Output the (X, Y) coordinate of the center of the cell containing the given text.  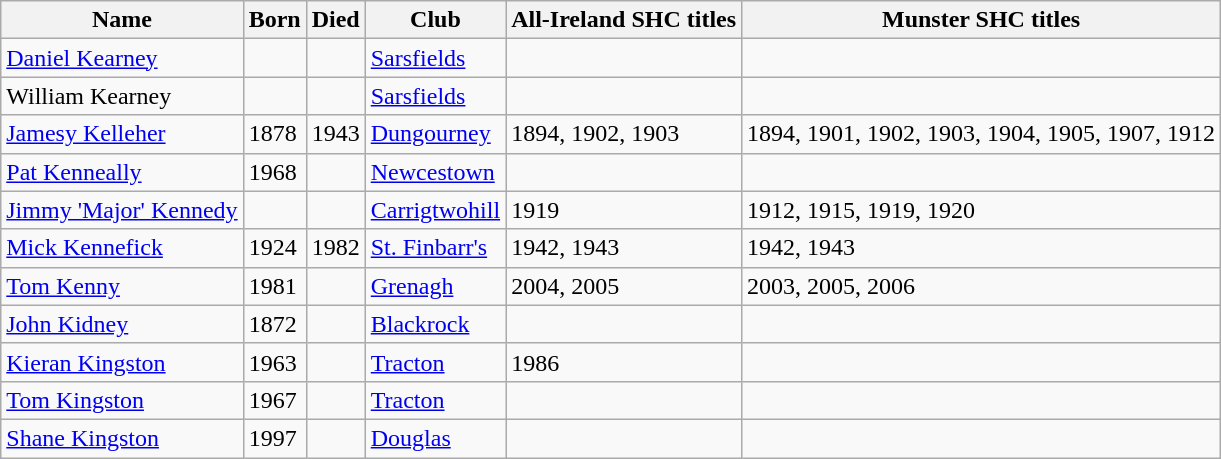
Tom Kenny (122, 286)
2003, 2005, 2006 (982, 286)
1894, 1901, 1902, 1903, 1904, 1905, 1907, 1912 (982, 134)
Name (122, 20)
Club (435, 20)
Carrigtwohill (435, 210)
1894, 1902, 1903 (624, 134)
Tom Kingston (122, 400)
Jimmy 'Major' Kennedy (122, 210)
1919 (624, 210)
1912, 1915, 1919, 1920 (982, 210)
Douglas (435, 438)
1872 (274, 324)
1878 (274, 134)
Kieran Kingston (122, 362)
Grenagh (435, 286)
St. Finbarr's (435, 248)
Munster SHC titles (982, 20)
William Kearney (122, 96)
1967 (274, 400)
1986 (624, 362)
Blackrock (435, 324)
All-Ireland SHC titles (624, 20)
Newcestown (435, 172)
Daniel Kearney (122, 58)
Died (336, 20)
1943 (336, 134)
2004, 2005 (624, 286)
Dungourney (435, 134)
Jamesy Kelleher (122, 134)
Born (274, 20)
1924 (274, 248)
1997 (274, 438)
Mick Kennefick (122, 248)
1968 (274, 172)
Pat Kenneally (122, 172)
1963 (274, 362)
1981 (274, 286)
1982 (336, 248)
Shane Kingston (122, 438)
John Kidney (122, 324)
